Find where the given text appears and provide that cell's center as [X, Y] coordinate. 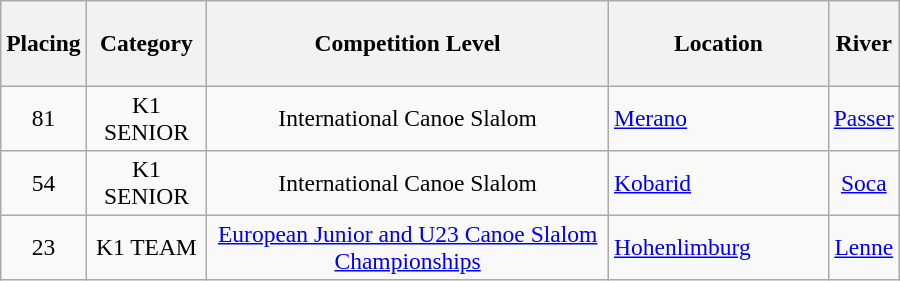
23 [44, 248]
Hohenlimburg [719, 248]
Passer [864, 118]
Merano [719, 118]
Location [719, 42]
Kobarid [719, 182]
European Junior and U23 Canoe Slalom Championships [408, 248]
Lenne [864, 248]
Competition Level [408, 42]
Placing [44, 42]
K1 TEAM [146, 248]
81 [44, 118]
54 [44, 182]
Soca [864, 182]
River [864, 42]
Category [146, 42]
